Identify which cell holds the provided text, then report its (X, Y) central coordinate. 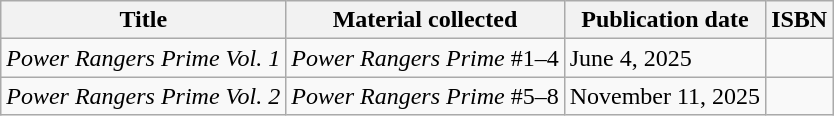
Title (144, 20)
November 11, 2025 (664, 96)
Material collected (425, 20)
Publication date (664, 20)
Power Rangers Prime #1–4 (425, 58)
June 4, 2025 (664, 58)
ISBN (800, 20)
Power Rangers Prime Vol. 1 (144, 58)
Power Rangers Prime Vol. 2 (144, 96)
Power Rangers Prime #5–8 (425, 96)
